Output the (X, Y) coordinate of the center of the cell containing the given text.  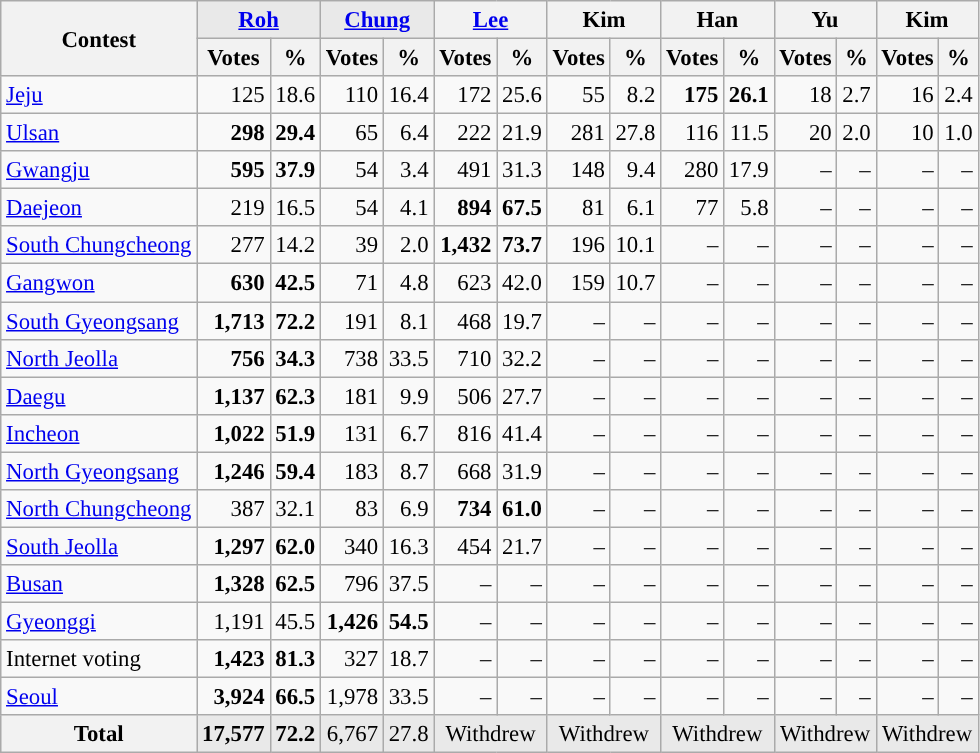
17,577 (234, 734)
1,297 (234, 546)
1,328 (234, 584)
796 (352, 584)
31.9 (522, 471)
81 (578, 208)
1,191 (234, 621)
16.3 (408, 546)
54.5 (408, 621)
32.2 (522, 358)
North Gyeongsang (99, 471)
1,022 (234, 433)
1,426 (352, 621)
281 (578, 133)
1,713 (234, 321)
298 (234, 133)
131 (352, 433)
62.5 (295, 584)
816 (466, 433)
Contest (99, 38)
45.5 (295, 621)
31.3 (522, 170)
Total (99, 734)
183 (352, 471)
175 (692, 95)
4.1 (408, 208)
18.6 (295, 95)
2.4 (958, 95)
73.7 (522, 245)
25.6 (522, 95)
116 (692, 133)
South Gyeongsang (99, 321)
10 (908, 133)
222 (466, 133)
327 (352, 659)
8.1 (408, 321)
11.5 (749, 133)
506 (466, 396)
41.4 (522, 433)
3,924 (234, 697)
277 (234, 245)
83 (352, 509)
2.7 (856, 95)
181 (352, 396)
61.0 (522, 509)
Internet voting (99, 659)
280 (692, 170)
37.9 (295, 170)
55 (578, 95)
27.7 (522, 396)
59.4 (295, 471)
125 (234, 95)
1,137 (234, 396)
20 (806, 133)
191 (352, 321)
1,246 (234, 471)
9.9 (408, 396)
10.7 (635, 283)
Chung (376, 20)
148 (578, 170)
110 (352, 95)
16 (908, 95)
21.7 (522, 546)
1.0 (958, 133)
172 (466, 95)
894 (466, 208)
491 (466, 170)
Lee (490, 20)
340 (352, 546)
39 (352, 245)
630 (234, 283)
North Chungcheong (99, 509)
668 (466, 471)
14.2 (295, 245)
756 (234, 358)
Han (718, 20)
Ulsan (99, 133)
623 (466, 283)
Gangwon (99, 283)
8.7 (408, 471)
5.8 (749, 208)
Incheon (99, 433)
1,432 (466, 245)
62.3 (295, 396)
81.3 (295, 659)
Busan (99, 584)
6.7 (408, 433)
71 (352, 283)
Gyeonggi (99, 621)
738 (352, 358)
South Chungcheong (99, 245)
Daegu (99, 396)
6.1 (635, 208)
37.5 (408, 584)
734 (466, 509)
196 (578, 245)
9.4 (635, 170)
1,423 (234, 659)
10.1 (635, 245)
67.5 (522, 208)
4.8 (408, 283)
595 (234, 170)
1,978 (352, 697)
3.4 (408, 170)
16.4 (408, 95)
17.9 (749, 170)
29.4 (295, 133)
468 (466, 321)
159 (578, 283)
42.5 (295, 283)
18.7 (408, 659)
6.9 (408, 509)
Daejeon (99, 208)
42.0 (522, 283)
21.9 (522, 133)
Seoul (99, 697)
8.2 (635, 95)
65 (352, 133)
19.7 (522, 321)
26.1 (749, 95)
Gwangju (99, 170)
6,767 (352, 734)
62.0 (295, 546)
South Jeolla (99, 546)
6.4 (408, 133)
454 (466, 546)
16.5 (295, 208)
77 (692, 208)
34.3 (295, 358)
Yu (825, 20)
387 (234, 509)
66.5 (295, 697)
219 (234, 208)
Jeju (99, 95)
Roh (259, 20)
710 (466, 358)
18 (806, 95)
North Jeolla (99, 358)
51.9 (295, 433)
32.1 (295, 509)
